Identify which cell holds the provided text, then report its [X, Y] central coordinate. 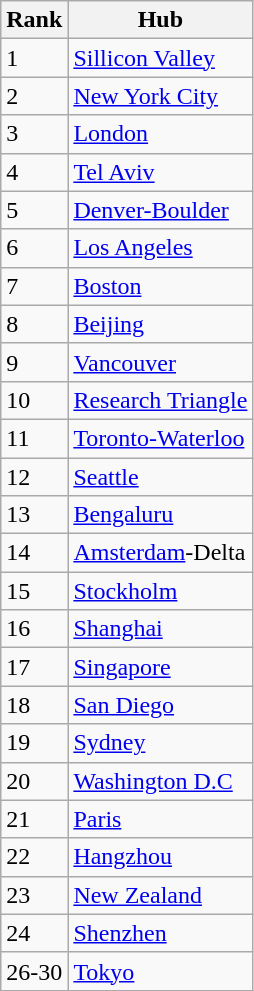
4 [34, 172]
Vancouver [160, 362]
8 [34, 324]
Shanghai [160, 629]
Singapore [160, 667]
7 [34, 286]
Shenzhen [160, 933]
London [160, 134]
Amsterdam-Delta [160, 553]
24 [34, 933]
Washington D.C [160, 781]
Research Triangle [160, 400]
Sydney [160, 743]
2 [34, 96]
Rank [34, 20]
New York City [160, 96]
22 [34, 857]
15 [34, 591]
10 [34, 400]
5 [34, 210]
3 [34, 134]
1 [34, 58]
Seattle [160, 477]
Boston [160, 286]
New Zealand [160, 895]
9 [34, 362]
Los Angeles [160, 248]
19 [34, 743]
14 [34, 553]
Bengaluru [160, 515]
11 [34, 438]
6 [34, 248]
San Diego [160, 705]
Tel Aviv [160, 172]
Denver-Boulder [160, 210]
Hub [160, 20]
26-30 [34, 971]
13 [34, 515]
17 [34, 667]
Stockholm [160, 591]
23 [34, 895]
Sillicon Valley [160, 58]
Paris [160, 819]
12 [34, 477]
Hangzhou [160, 857]
16 [34, 629]
20 [34, 781]
21 [34, 819]
Beijing [160, 324]
18 [34, 705]
Toronto-Waterloo [160, 438]
Tokyo [160, 971]
